Detect which cell encompasses the target text, then output its [X, Y] center coordinate. 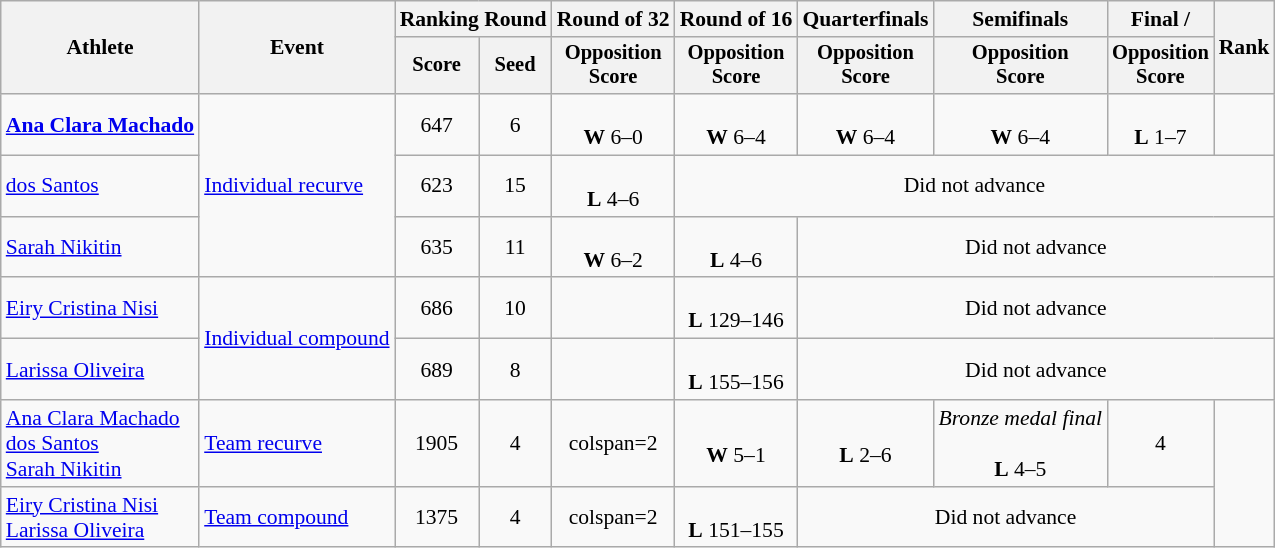
689 [437, 370]
Final / [1160, 19]
Individual compound [296, 339]
Rank [1244, 48]
Athlete [100, 48]
W 6–0 [614, 124]
Team recurve [296, 444]
W 6–2 [614, 248]
L 129–146 [736, 308]
11 [516, 248]
Individual recurve [296, 186]
dos Santos [100, 186]
Eiry Cristina Nisi [100, 308]
Quarterfinals [865, 19]
15 [516, 186]
Round of 32 [614, 19]
Round of 16 [736, 19]
6 [516, 124]
Ana Clara Machado dos SantosSarah Nikitin [100, 444]
Event [296, 48]
635 [437, 248]
647 [437, 124]
Seed [516, 66]
623 [437, 186]
Bronze medal finalL 4–5 [1020, 444]
L 1–7 [1160, 124]
1905 [437, 444]
Ana Clara Machado [100, 124]
8 [516, 370]
L 155–156 [736, 370]
Semifinals [1020, 19]
686 [437, 308]
1375 [437, 518]
L 151–155 [736, 518]
Score [437, 66]
L 2–6 [865, 444]
Larissa Oliveira [100, 370]
Team compound [296, 518]
10 [516, 308]
Eiry Cristina NisiLarissa Oliveira [100, 518]
W 5–1 [736, 444]
Ranking Round [474, 19]
Sarah Nikitin [100, 248]
